For the text-containing cell, return its midpoint in (X, Y) coordinate format. 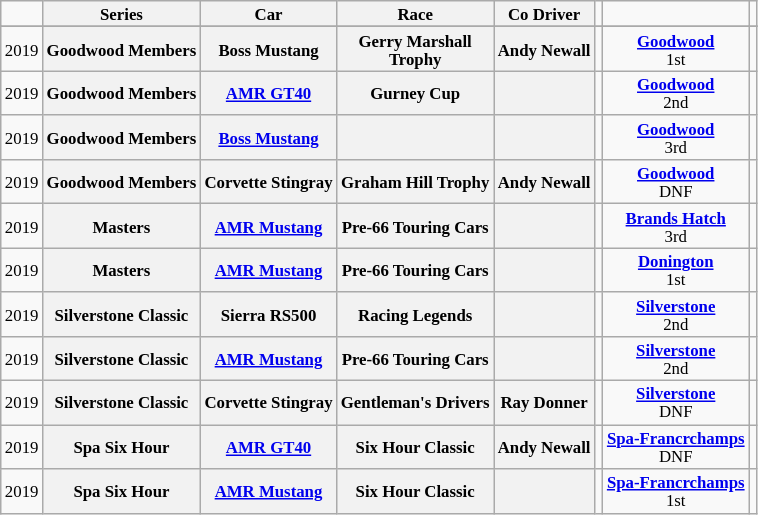
Gurney Cup (416, 93)
Spa-FrancrchampsDNF (676, 447)
Spa-Francrchamps1st (676, 491)
Goodwood1st (676, 49)
Co Driver (544, 14)
Sierra RS500 (268, 314)
GoodwoodDNF (676, 182)
SilverstoneDNF (676, 403)
Race (416, 14)
Donington1st (676, 270)
Series (122, 14)
Brands Hatch3rd (676, 226)
Gerry MarshallTrophy (416, 49)
Goodwood2nd (676, 93)
Car (268, 14)
Ray Donner (544, 403)
Graham Hill Trophy (416, 182)
Racing Legends (416, 314)
Goodwood3rd (676, 138)
Gentleman's Drivers (416, 403)
